From the cell containing the given text, extract its center point as (x, y) coordinate. 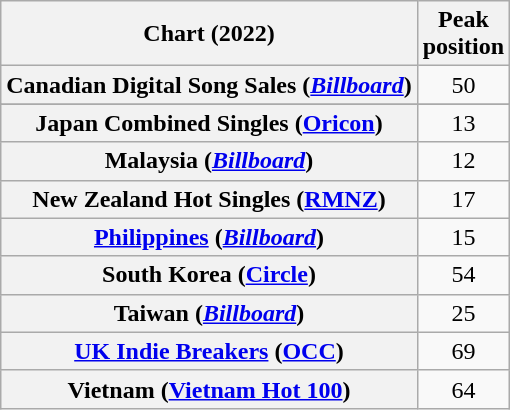
69 (463, 351)
Taiwan (Billboard) (209, 313)
Vietnam (Vietnam Hot 100) (209, 389)
Canadian Digital Song Sales (Billboard) (209, 85)
50 (463, 85)
Philippines (Billboard) (209, 237)
64 (463, 389)
12 (463, 161)
Chart (2022) (209, 34)
17 (463, 199)
Malaysia (Billboard) (209, 161)
15 (463, 237)
13 (463, 123)
UK Indie Breakers (OCC) (209, 351)
25 (463, 313)
54 (463, 275)
Japan Combined Singles (Oricon) (209, 123)
Peakposition (463, 34)
New Zealand Hot Singles (RMNZ) (209, 199)
South Korea (Circle) (209, 275)
